Return [x, y] of the center of cell containing provided text 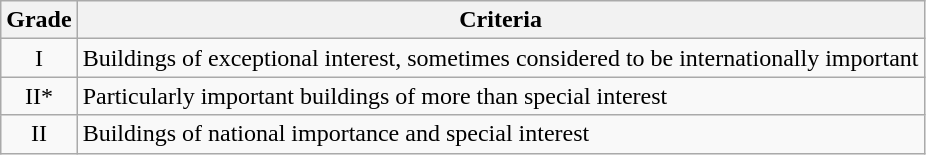
I [39, 58]
Criteria [500, 20]
Buildings of national importance and special interest [500, 134]
II* [39, 96]
Grade [39, 20]
II [39, 134]
Particularly important buildings of more than special interest [500, 96]
Buildings of exceptional interest, sometimes considered to be internationally important [500, 58]
